Search for the cell housing the specified text and yield its (x, y) center coordinate. 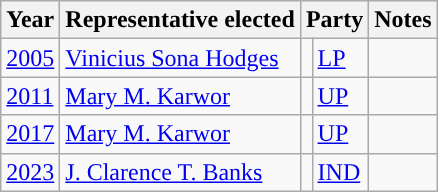
Representative elected (180, 20)
IND (340, 172)
2017 (30, 134)
2005 (30, 58)
Notes (403, 20)
Year (30, 20)
Vinicius Sona Hodges (180, 58)
Party (334, 20)
2011 (30, 96)
2023 (30, 172)
LP (340, 58)
J. Clarence T. Banks (180, 172)
